Locate the cell with the specified text and output its [x, y] center coordinate. 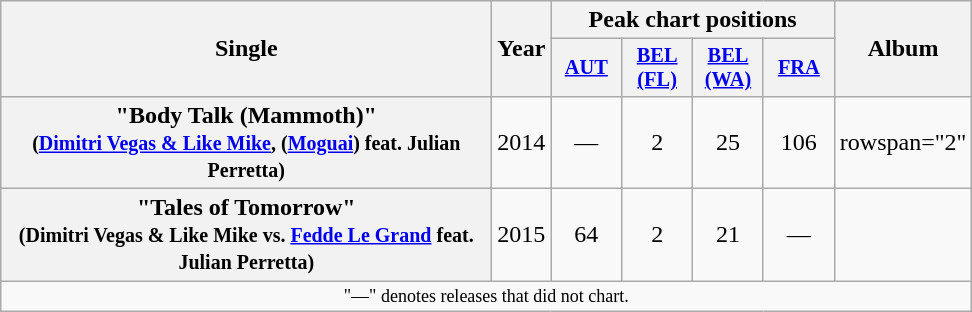
FRA [798, 68]
64 [586, 235]
2014 [522, 142]
25 [728, 142]
"—" denotes releases that did not chart. [486, 296]
Album [903, 49]
106 [798, 142]
2015 [522, 235]
Peak chart positions [692, 20]
rowspan="2" [903, 142]
BEL(WA) [728, 68]
Single [246, 49]
AUT [586, 68]
BEL(FL) [658, 68]
"Tales of Tomorrow" (Dimitri Vegas & Like Mike vs. Fedde Le Grand feat. Julian Perretta) [246, 235]
Year [522, 49]
"Body Talk (Mammoth)" (Dimitri Vegas & Like Mike, (Moguai) feat. Julian Perretta) [246, 142]
21 [728, 235]
